Locate the cell with the specified text and output its [x, y] center coordinate. 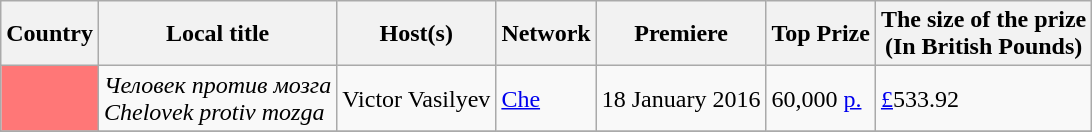
Network [546, 34]
£533.92 [983, 98]
Che [546, 98]
Человек против мозгаChelovek protiv mozga [217, 98]
Country [50, 34]
Premiere [681, 34]
60,000 р. [821, 98]
Top Prize [821, 34]
Host(s) [416, 34]
18 January 2016 [681, 98]
The size of the prize(In British Pounds) [983, 34]
Local title [217, 34]
Victor Vasilyev [416, 98]
